Return [x, y] of the center of cell containing provided text 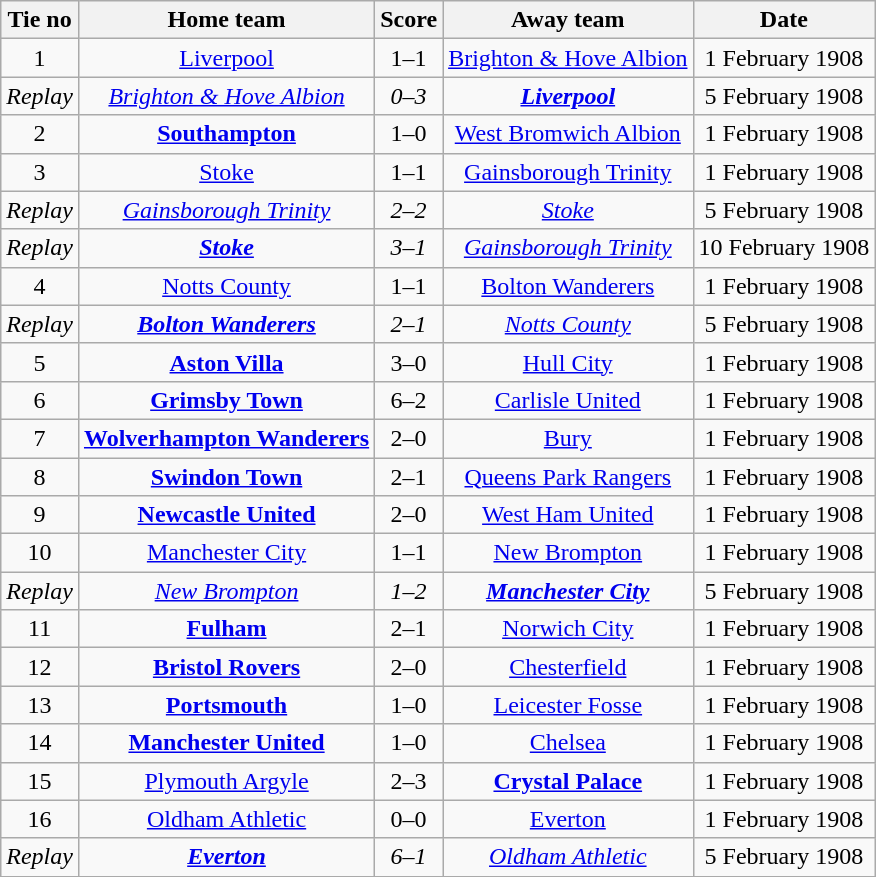
6–1 [409, 857]
Date [784, 20]
2–3 [409, 781]
Swindon Town [226, 477]
Chelsea [568, 743]
1 [40, 58]
9 [40, 515]
Fulham [226, 629]
Plymouth Argyle [226, 781]
Queens Park Rangers [568, 477]
Away team [568, 20]
Portsmouth [226, 705]
Tie no [40, 20]
Bury [568, 438]
12 [40, 667]
16 [40, 819]
3 [40, 172]
Hull City [568, 362]
10 [40, 553]
Aston Villa [226, 362]
2 [40, 134]
0–0 [409, 819]
6–2 [409, 400]
Home team [226, 20]
Score [409, 20]
3–1 [409, 248]
Leicester Fosse [568, 705]
6 [40, 400]
7 [40, 438]
Chesterfield [568, 667]
Crystal Palace [568, 781]
14 [40, 743]
West Bromwich Albion [568, 134]
Southampton [226, 134]
15 [40, 781]
5 [40, 362]
1–2 [409, 591]
13 [40, 705]
0–3 [409, 96]
3–0 [409, 362]
Wolverhampton Wanderers [226, 438]
4 [40, 286]
West Ham United [568, 515]
2–2 [409, 210]
10 February 1908 [784, 248]
Bristol Rovers [226, 667]
Newcastle United [226, 515]
Norwich City [568, 629]
Grimsby Town [226, 400]
11 [40, 629]
Carlisle United [568, 400]
Manchester United [226, 743]
8 [40, 477]
